Provide the (X, Y) coordinate of the cell's center where the given text is located.  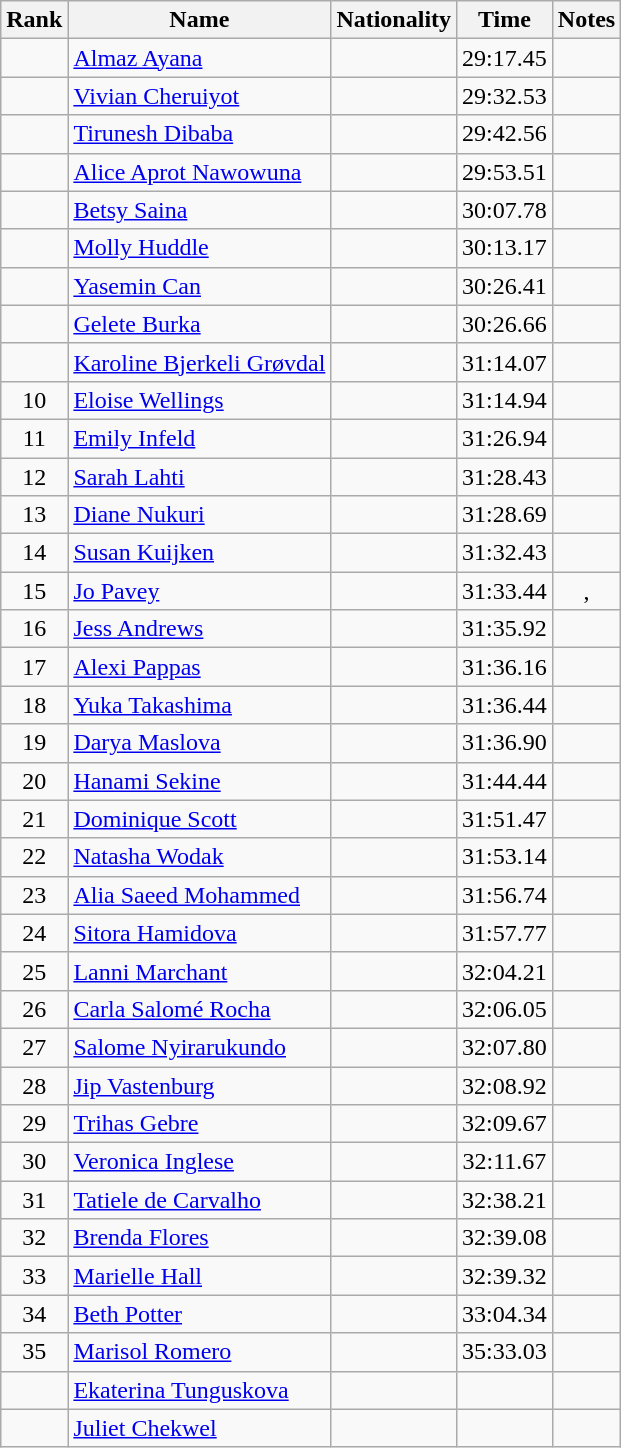
17 (34, 667)
, (586, 591)
Sitora Hamidova (200, 933)
Darya Maslova (200, 743)
31:53.14 (505, 857)
30:13.17 (505, 248)
Jip Vastenburg (200, 1085)
31:33.44 (505, 591)
25 (34, 971)
30 (34, 1162)
Molly Huddle (200, 248)
32:11.67 (505, 1162)
Marielle Hall (200, 1276)
23 (34, 895)
31:36.16 (505, 667)
Alexi Pappas (200, 667)
16 (34, 629)
35 (34, 1352)
Veronica Inglese (200, 1162)
Emily Infeld (200, 438)
29:32.53 (505, 96)
14 (34, 553)
18 (34, 705)
Carla Salomé Rocha (200, 1009)
29 (34, 1124)
Sarah Lahti (200, 477)
31:44.44 (505, 781)
Tirunesh Dibaba (200, 134)
32:07.80 (505, 1047)
Alia Saeed Mohammed (200, 895)
20 (34, 781)
13 (34, 515)
35:33.03 (505, 1352)
Dominique Scott (200, 819)
30:26.41 (505, 286)
Diane Nukuri (200, 515)
15 (34, 591)
21 (34, 819)
Eloise Wellings (200, 400)
32:39.08 (505, 1238)
31:32.43 (505, 553)
31:36.90 (505, 743)
Karoline Bjerkeli Grøvdal (200, 362)
32 (34, 1238)
Salome Nyirarukundo (200, 1047)
Rank (34, 20)
32:39.32 (505, 1276)
Marisol Romero (200, 1352)
29:42.56 (505, 134)
33:04.34 (505, 1314)
34 (34, 1314)
32:06.05 (505, 1009)
32:09.67 (505, 1124)
Name (200, 20)
26 (34, 1009)
11 (34, 438)
Brenda Flores (200, 1238)
Ekaterina Tunguskova (200, 1390)
33 (34, 1276)
31:26.94 (505, 438)
31:14.94 (505, 400)
27 (34, 1047)
32:04.21 (505, 971)
32:38.21 (505, 1200)
Juliet Chekwel (200, 1428)
28 (34, 1085)
32:08.92 (505, 1085)
Tatiele de Carvalho (200, 1200)
Trihas Gebre (200, 1124)
10 (34, 400)
Yuka Takashima (200, 705)
31:14.07 (505, 362)
Hanami Sekine (200, 781)
30:07.78 (505, 210)
31:35.92 (505, 629)
29:53.51 (505, 172)
31:51.47 (505, 819)
22 (34, 857)
Nationality (394, 20)
19 (34, 743)
31:36.44 (505, 705)
31:28.43 (505, 477)
Jess Andrews (200, 629)
Susan Kuijken (200, 553)
Lanni Marchant (200, 971)
30:26.66 (505, 324)
Notes (586, 20)
12 (34, 477)
Alice Aprot Nawowuna (200, 172)
Betsy Saina (200, 210)
Almaz Ayana (200, 58)
Natasha Wodak (200, 857)
Gelete Burka (200, 324)
Jo Pavey (200, 591)
31:56.74 (505, 895)
31:28.69 (505, 515)
31 (34, 1200)
Vivian Cheruiyot (200, 96)
31:57.77 (505, 933)
24 (34, 933)
Beth Potter (200, 1314)
Yasemin Can (200, 286)
Time (505, 20)
29:17.45 (505, 58)
